Detect which cell encompasses the target text, then output its [X, Y] center coordinate. 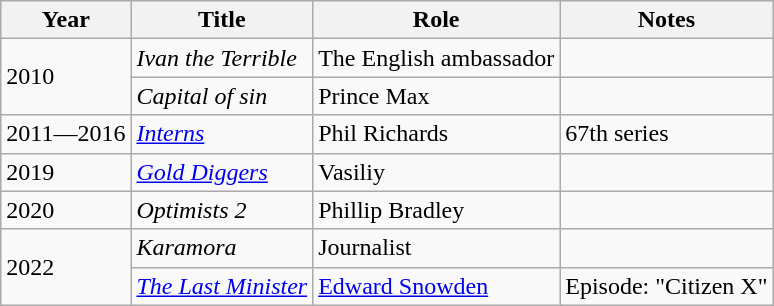
Ivan the Terrible [222, 58]
Edward Snowden [436, 286]
Role [436, 20]
2010 [66, 77]
Prince Max [436, 96]
2011—2016 [66, 134]
Phil Richards [436, 134]
Karamora [222, 248]
Notes [666, 20]
Journalist [436, 248]
The English ambassador [436, 58]
Optimists 2 [222, 210]
Gold Diggers [222, 172]
Year [66, 20]
Interns [222, 134]
Title [222, 20]
Phillip Bradley [436, 210]
The Last Minister [222, 286]
2022 [66, 267]
2020 [66, 210]
67th series [666, 134]
Episode: "Citizen X" [666, 286]
Capital of sin [222, 96]
Vasiliy [436, 172]
2019 [66, 172]
